Determine the [x, y] coordinate at the center of the cell enclosing the given text.  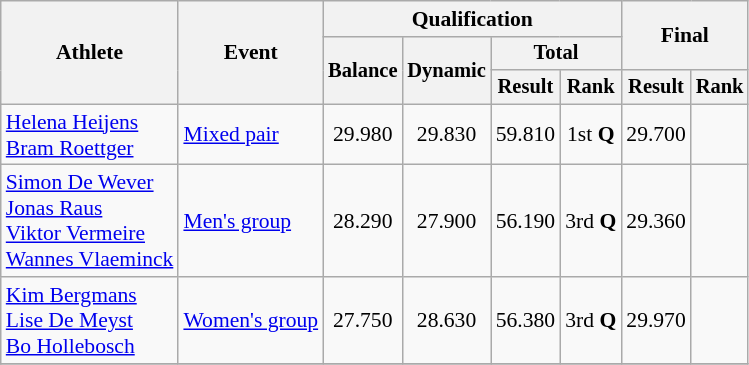
Balance [362, 70]
29.970 [656, 320]
Helena HeijensBram Roettger [90, 134]
29.980 [362, 134]
Dynamic [446, 70]
56.380 [526, 320]
29.360 [656, 221]
29.830 [446, 134]
Women's group [250, 320]
27.900 [446, 221]
29.700 [656, 134]
59.810 [526, 134]
Qualification [472, 19]
1st Q [590, 134]
56.190 [526, 221]
28.630 [446, 320]
Simon De WeverJonas RausViktor VermeireWannes Vlaeminck [90, 221]
Total [556, 54]
Men's group [250, 221]
Event [250, 52]
Kim BergmansLise De MeystBo Hollebosch [90, 320]
Athlete [90, 52]
Mixed pair [250, 134]
27.750 [362, 320]
Final [684, 36]
28.290 [362, 221]
